Pinpoint the cell where the given text exists, returning its [X, Y] midpoint coordinate. 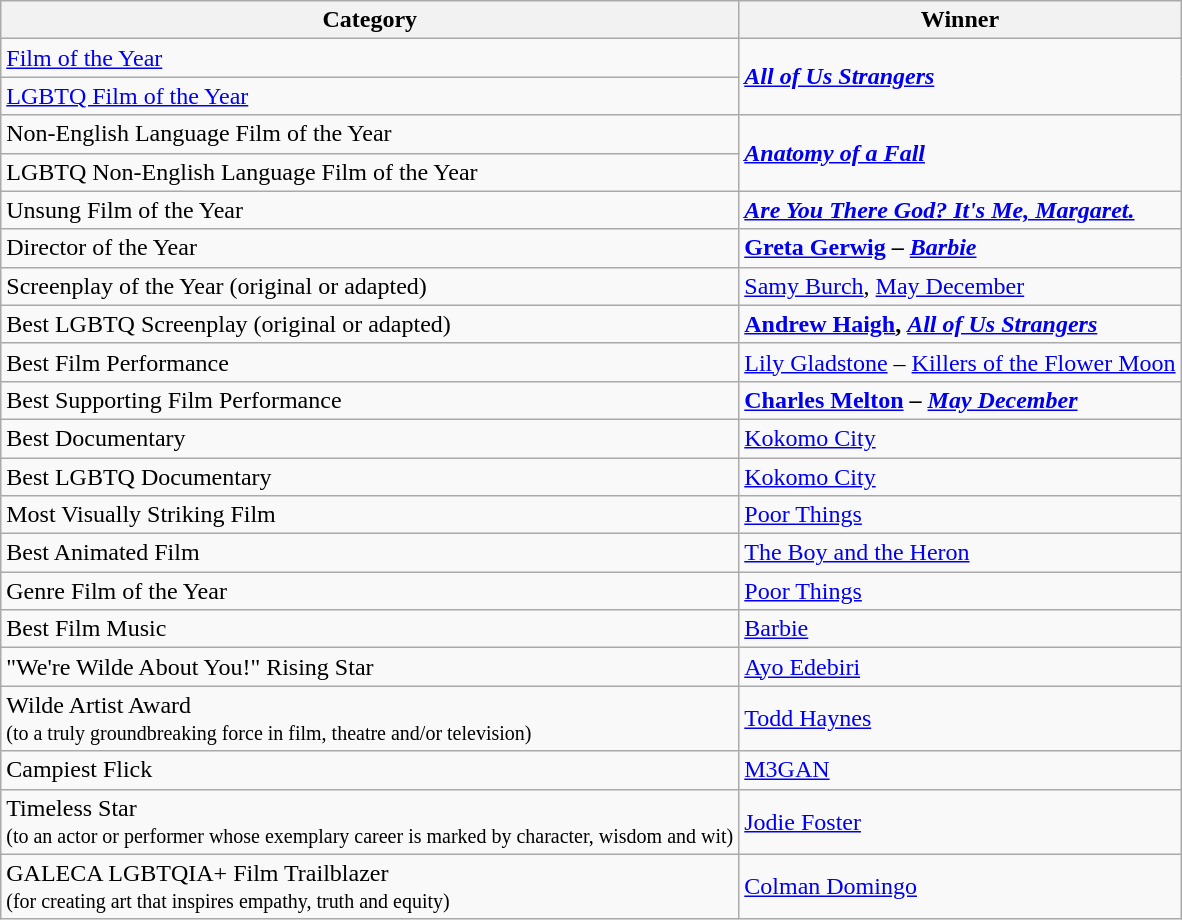
The Boy and the Heron [960, 553]
Andrew Haigh, All of Us Strangers [960, 324]
Unsung Film of the Year [370, 210]
Ayo Edebiri [960, 667]
Samy Burch, May December [960, 286]
Best Documentary [370, 438]
Film of the Year [370, 58]
LGBTQ Non-English Language Film of the Year [370, 172]
Non-English Language Film of the Year [370, 134]
Jodie Foster [960, 822]
Best LGBTQ Screenplay (original or adapted) [370, 324]
Campiest Flick [370, 770]
Todd Haynes [960, 718]
Director of the Year [370, 248]
GALECA LGBTQIA+ Film Trailblazer(for creating art that inspires empathy, truth and equity) [370, 886]
Charles Melton – May December [960, 400]
Best Supporting Film Performance [370, 400]
Greta Gerwig – Barbie [960, 248]
Genre Film of the Year [370, 591]
Anatomy of a Fall [960, 153]
Best LGBTQ Documentary [370, 477]
Most Visually Striking Film [370, 515]
M3GAN [960, 770]
Wilde Artist Award(to a truly groundbreaking force in film, theatre and/or television) [370, 718]
Best Film Music [370, 629]
Timeless Star(to an actor or performer whose exemplary career is marked by character, wisdom and wit) [370, 822]
Best Film Performance [370, 362]
LGBTQ Film of the Year [370, 96]
Colman Domingo [960, 886]
Barbie [960, 629]
"We're Wilde About You!" Rising Star [370, 667]
Winner [960, 20]
Category [370, 20]
Are You There God? It's Me, Margaret. [960, 210]
Screenplay of the Year (original or adapted) [370, 286]
All of Us Strangers [960, 77]
Best Animated Film [370, 553]
Lily Gladstone – Killers of the Flower Moon [960, 362]
